Scan for the cell matching the given text and deliver its (X, Y) coordinate at center. 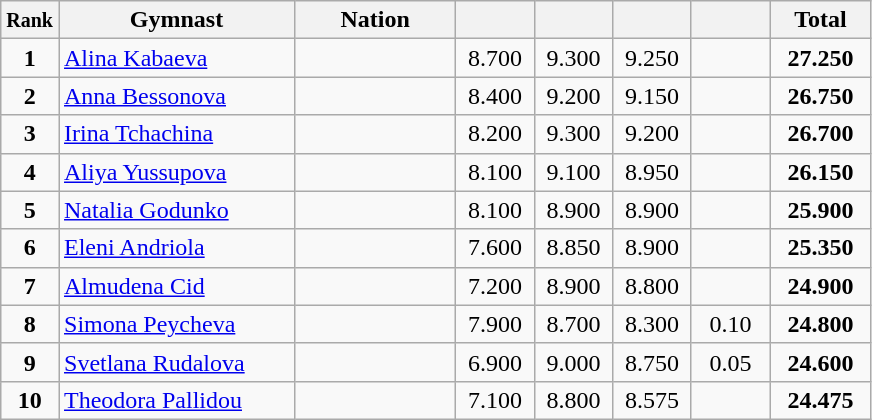
Simona Peycheva (176, 324)
4 (30, 172)
0.10 (730, 324)
26.750 (820, 96)
Nation (376, 20)
8.750 (652, 362)
9.100 (574, 172)
5 (30, 210)
7.200 (496, 286)
10 (30, 400)
Aliya Yussupova (176, 172)
Gymnast (176, 20)
26.150 (820, 172)
9.000 (574, 362)
Svetlana Rudalova (176, 362)
25.900 (820, 210)
Irina Tchachina (176, 134)
0.05 (730, 362)
6.900 (496, 362)
27.250 (820, 58)
Eleni Andriola (176, 248)
24.475 (820, 400)
Alina Kabaeva (176, 58)
Total (820, 20)
9 (30, 362)
8.200 (496, 134)
3 (30, 134)
24.800 (820, 324)
24.900 (820, 286)
Rank (30, 20)
8 (30, 324)
26.700 (820, 134)
7 (30, 286)
Theodora Pallidou (176, 400)
1 (30, 58)
7.100 (496, 400)
Anna Bessonova (176, 96)
8.400 (496, 96)
Almudena Cid (176, 286)
8.850 (574, 248)
9.250 (652, 58)
7.900 (496, 324)
7.600 (496, 248)
25.350 (820, 248)
2 (30, 96)
24.600 (820, 362)
8.575 (652, 400)
9.150 (652, 96)
8.300 (652, 324)
8.950 (652, 172)
6 (30, 248)
Natalia Godunko (176, 210)
